Scan for the cell matching the given text and deliver its (x, y) coordinate at center. 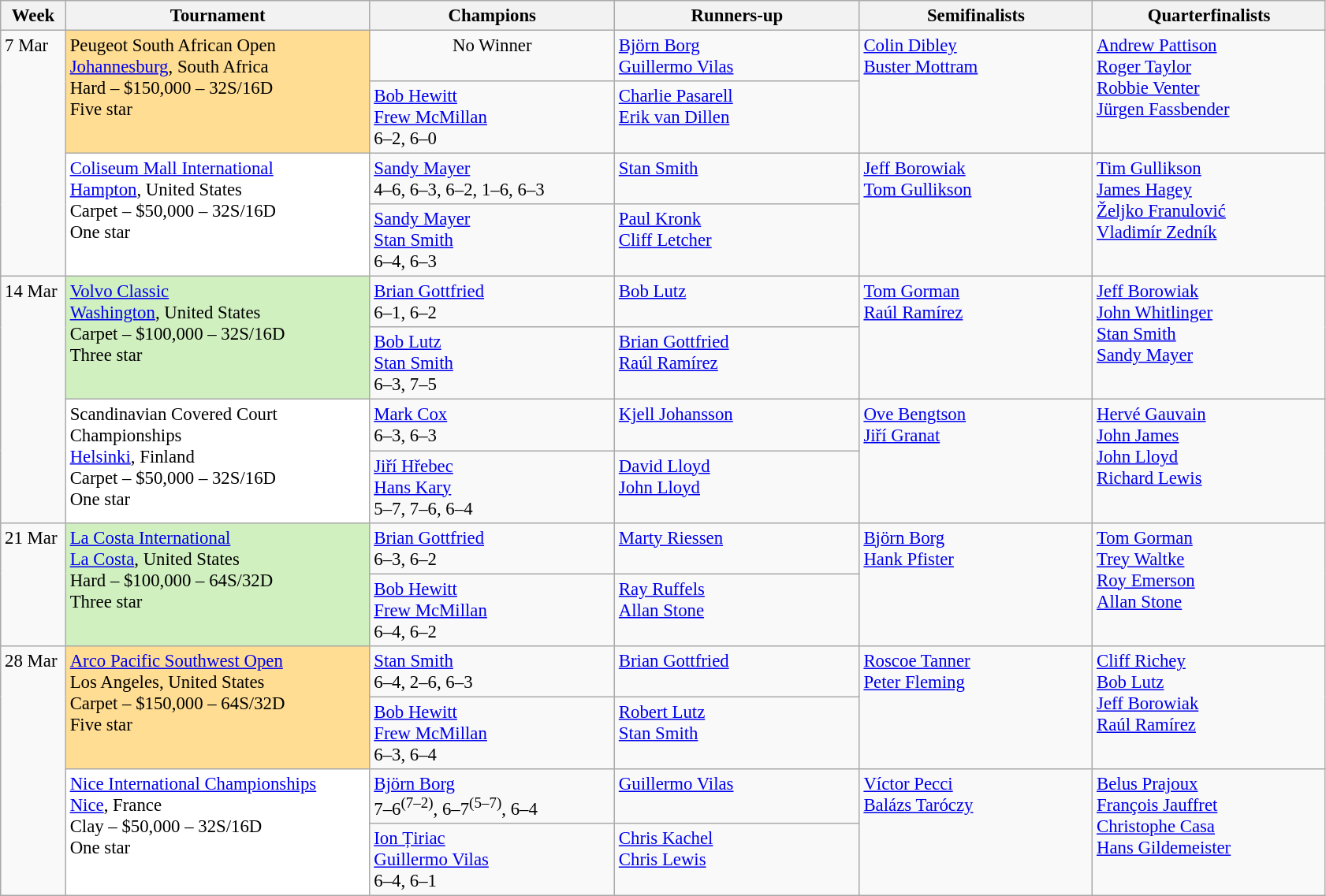
Robert Lutz Stan Smith (738, 733)
Mark Cox 6–3, 6–3 (492, 426)
Coliseum Mall International Hampton, United States Carpet – $50,000 – 32S/16D One star (218, 215)
Jeff Borowiak John Whitlinger Stan Smith Sandy Mayer (1209, 338)
Paul Kronk Cliff Letcher (738, 240)
Björn Borg 7–6(7–2), 6–7(5–7), 6–4 (492, 796)
Marty Riessen (738, 548)
14 Mar (33, 400)
7 Mar (33, 154)
Jiří Hřebec Hans Kary 5–7, 7–6, 6–4 (492, 487)
Week (33, 16)
Brian Gottfried 6–3, 6–2 (492, 548)
Champions (492, 16)
Runners-up (738, 16)
Arco Pacific Southwest Open Los Angeles, United States Carpet – $150,000 – 64S/32D Five star (218, 707)
Hervé Gauvain John James John Lloyd Richard Lewis (1209, 461)
21 Mar (33, 584)
Tom Gorman Raúl Ramírez (976, 338)
28 Mar (33, 771)
Volvo Classic Washington, United States Carpet – $100,000 – 32S/16D Three star (218, 338)
La Costa International La Costa, United States Hard – $100,000 – 64S/32D Three star (218, 584)
Ion Țiriac Guillermo Vilas 6–4, 6–1 (492, 860)
Peugeot South African Open Johannesburg, South Africa Hard – $150,000 – 32S/16D Five star (218, 92)
Bob Lutz (738, 303)
Charlie Pasarell Erik van Dillen (738, 117)
Semifinalists (976, 16)
Brian Gottfried Raúl Ramírez (738, 364)
Bob Hewitt Frew McMillan 6–3, 6–4 (492, 733)
Tom Gorman Trey Waltke Roy Emerson Allan Stone (1209, 584)
Björn Borg Guillermo Vilas (738, 57)
Jeff Borowiak Tom Gullikson (976, 215)
No Winner (492, 57)
Bob Hewitt Frew McMillan 6–2, 6–0 (492, 117)
Björn Borg Hank Pfister (976, 584)
Tim Gullikson James Hagey Željko Franulović Vladimír Zedník (1209, 215)
Cliff Richey Bob Lutz Jeff Borowiak Raúl Ramírez (1209, 707)
Brian Gottfried (738, 671)
David Lloyd John Lloyd (738, 487)
Nice International Championships Nice, France Clay – $50,000 – 32S/16D One star (218, 832)
Bob Lutz Stan Smith 6–3, 7–5 (492, 364)
Scandinavian Covered Court Championships Helsinki, Finland Carpet – $50,000 – 32S/16D One star (218, 461)
Ove Bengtson Jiří Granat (976, 461)
Sandy Mayer Stan Smith 6–4, 6–3 (492, 240)
Belus Prajoux François Jauffret Christophe Casa Hans Gildemeister (1209, 832)
Ray Ruffels Allan Stone (738, 610)
Stan Smith 6–4, 2–6, 6–3 (492, 671)
Kjell Johansson (738, 426)
Roscoe Tanner Peter Fleming (976, 707)
Chris Kachel Chris Lewis (738, 860)
Andrew Pattison Roger Taylor Robbie Venter Jürgen Fassbender (1209, 92)
Quarterfinalists (1209, 16)
Sandy Mayer 4–6, 6–3, 6–2, 1–6, 6–3 (492, 180)
Guillermo Vilas (738, 796)
Stan Smith (738, 180)
Colin Dibley Buster Mottram (976, 92)
Bob Hewitt Frew McMillan 6–4, 6–2 (492, 610)
Tournament (218, 16)
Brian Gottfried 6–1, 6–2 (492, 303)
Víctor Pecci Balázs Taróczy (976, 832)
